Locate the cell with the specified text and output its [x, y] center coordinate. 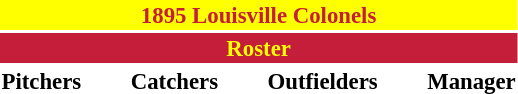
1895 Louisville Colonels [258, 15]
Roster [258, 48]
